Determine the [X, Y] coordinate at the center of the cell enclosing the given text.  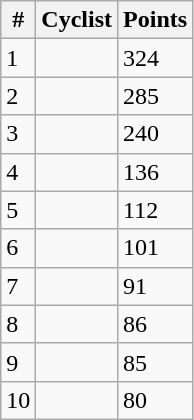
101 [156, 248]
4 [18, 172]
3 [18, 134]
85 [156, 362]
324 [156, 58]
112 [156, 210]
10 [18, 400]
2 [18, 96]
285 [156, 96]
136 [156, 172]
91 [156, 286]
6 [18, 248]
9 [18, 362]
7 [18, 286]
240 [156, 134]
1 [18, 58]
Points [156, 20]
80 [156, 400]
5 [18, 210]
Cyclist [77, 20]
8 [18, 324]
86 [156, 324]
# [18, 20]
